Identify which cell holds the provided text, then report its [x, y] central coordinate. 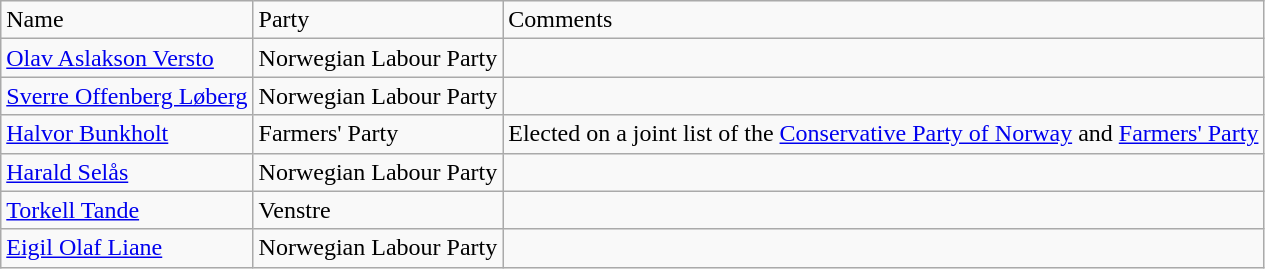
Party [378, 20]
Name [127, 20]
Eigil Olaf Liane [127, 248]
Harald Selås [127, 172]
Torkell Tande [127, 210]
Farmers' Party [378, 134]
Comments [884, 20]
Halvor Bunkholt [127, 134]
Sverre Offenberg Løberg [127, 96]
Venstre [378, 210]
Olav Aslakson Versto [127, 58]
Elected on a joint list of the Conservative Party of Norway and Farmers' Party [884, 134]
